Provide the (x, y) coordinate of the cell's center where the given text is located.  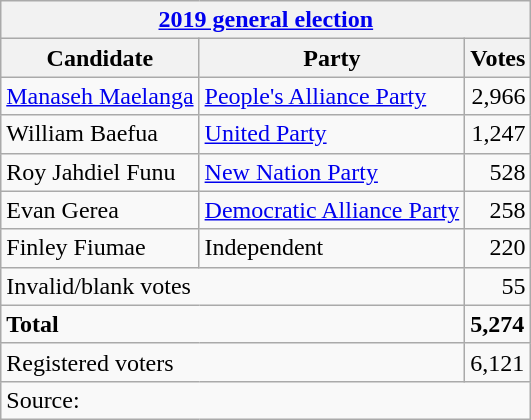
528 (498, 172)
6,121 (498, 362)
5,274 (498, 324)
1,247 (498, 134)
Roy Jahdiel Funu (100, 172)
United Party (332, 134)
Source: (266, 400)
Registered voters (233, 362)
55 (498, 286)
2,966 (498, 96)
Evan Gerea (100, 210)
258 (498, 210)
Manaseh Maelanga (100, 96)
New Nation Party (332, 172)
Independent (332, 248)
Votes (498, 58)
Democratic Alliance Party (332, 210)
People's Alliance Party (332, 96)
220 (498, 248)
Finley Fiumae (100, 248)
Party (332, 58)
2019 general election (266, 20)
Candidate (100, 58)
Invalid/blank votes (233, 286)
Total (233, 324)
William Baefua (100, 134)
